Return the (X, Y) coordinate for the center point of the cell that contains the specified text.  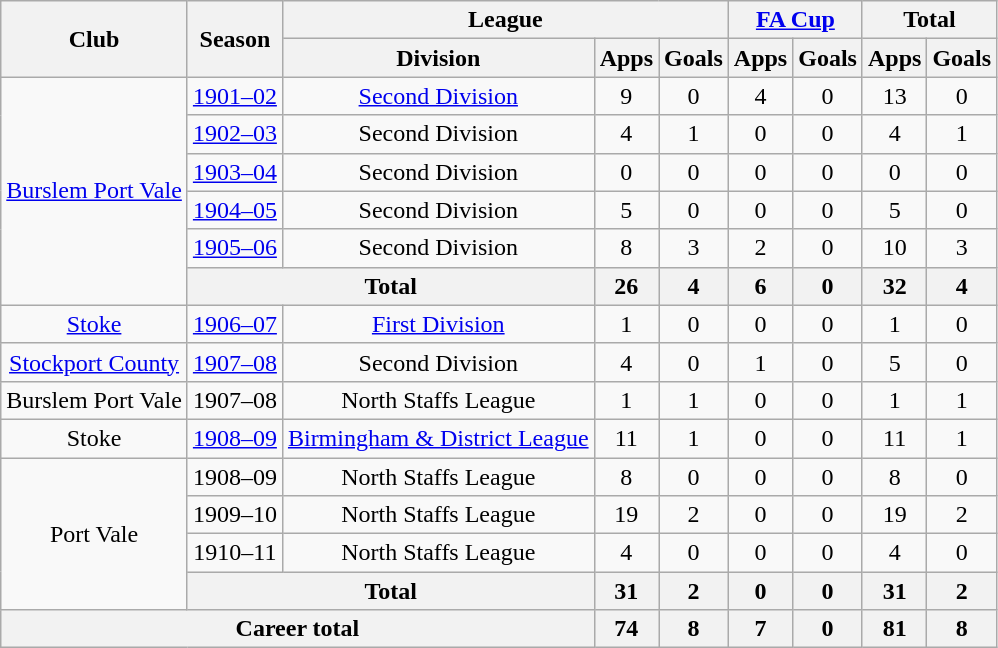
1901–02 (234, 96)
1910–11 (234, 553)
Season (234, 39)
1905–06 (234, 248)
81 (894, 629)
26 (626, 286)
1902–03 (234, 134)
Stockport County (94, 362)
League (505, 20)
Career total (298, 629)
Port Vale (94, 534)
Club (94, 39)
First Division (438, 324)
1903–04 (234, 172)
74 (626, 629)
32 (894, 286)
Birmingham & District League (438, 438)
1906–07 (234, 324)
Division (438, 58)
1904–05 (234, 210)
7 (760, 629)
10 (894, 248)
1909–10 (234, 515)
9 (626, 96)
13 (894, 96)
FA Cup (795, 20)
6 (760, 286)
